Determine the [X, Y] coordinate at the center of the cell enclosing the given text.  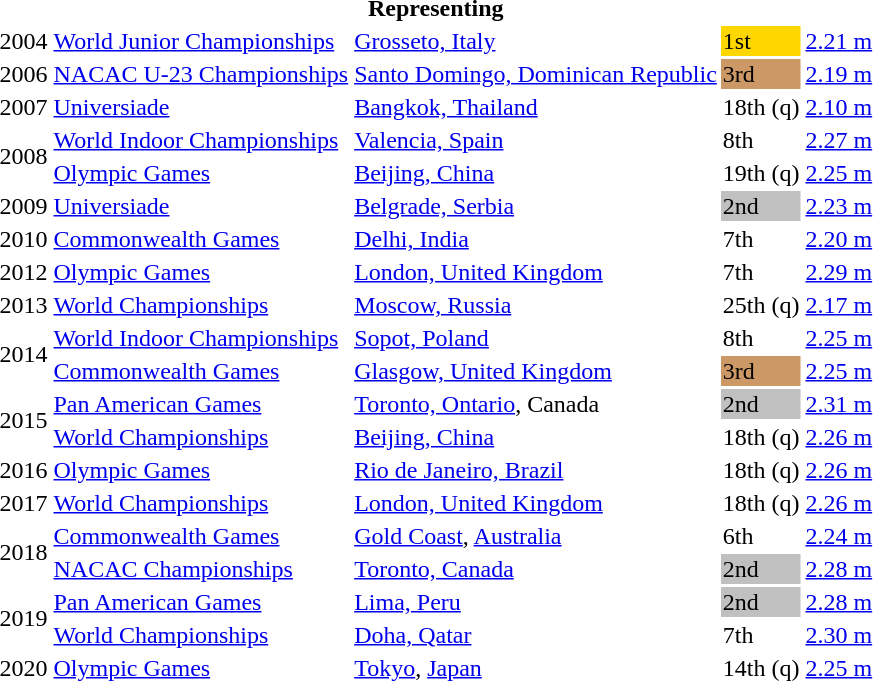
Grosseto, Italy [536, 41]
Valencia, Spain [536, 140]
Belgrade, Serbia [536, 206]
NACAC U-23 Championships [201, 74]
Moscow, Russia [536, 305]
World Junior Championships [201, 41]
25th (q) [761, 305]
Glasgow, United Kingdom [536, 371]
Santo Domingo, Dominican Republic [536, 74]
Sopot, Poland [536, 338]
Toronto, Canada [536, 569]
Delhi, India [536, 239]
1st [761, 41]
Toronto, Ontario, Canada [536, 404]
Bangkok, Thailand [536, 107]
19th (q) [761, 173]
Doha, Qatar [536, 635]
Lima, Peru [536, 602]
NACAC Championships [201, 569]
Rio de Janeiro, Brazil [536, 470]
Gold Coast, Australia [536, 536]
6th [761, 536]
